Return the (x, y) coordinate for the center point of the cell that contains the specified text.  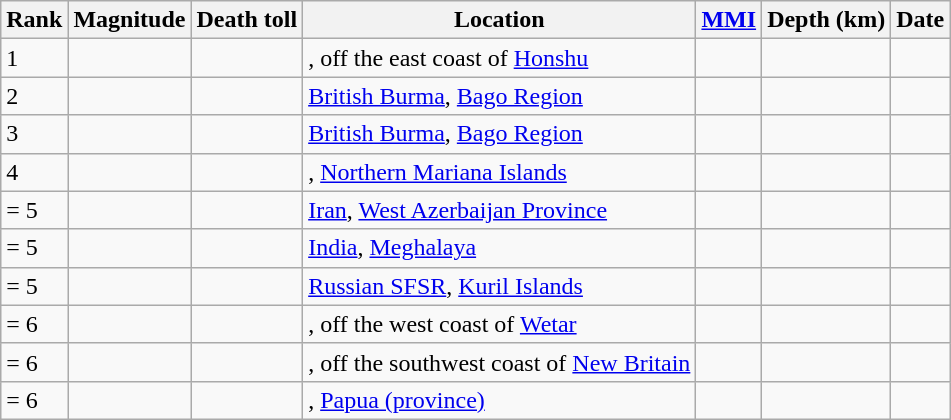
Russian SFSR, Kuril Islands (500, 286)
, off the southwest coast of New Britain (500, 362)
, off the east coast of Honshu (500, 58)
Depth (km) (826, 20)
4 (34, 172)
3 (34, 134)
Iran, West Azerbaijan Province (500, 210)
India, Meghalaya (500, 248)
Magnitude (130, 20)
Rank (34, 20)
, off the west coast of Wetar (500, 324)
MMI (729, 20)
1 (34, 58)
Death toll (247, 20)
2 (34, 96)
, Papua (province) (500, 400)
Location (500, 20)
Date (920, 20)
, Northern Mariana Islands (500, 172)
